Provide the (x, y) coordinate of the cell's center where the given text is located.  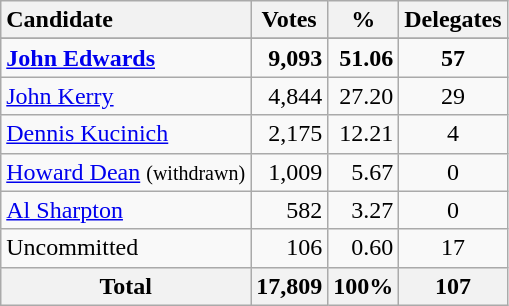
9,093 (290, 58)
% (364, 20)
5.67 (364, 172)
John Edwards (126, 58)
2,175 (290, 134)
Al Sharpton (126, 210)
4 (453, 134)
0.60 (364, 248)
Votes (290, 20)
582 (290, 210)
29 (453, 96)
17,809 (290, 286)
Dennis Kucinich (126, 134)
Candidate (126, 20)
4,844 (290, 96)
27.20 (364, 96)
3.27 (364, 210)
106 (290, 248)
100% (364, 286)
John Kerry (126, 96)
Howard Dean (withdrawn) (126, 172)
51.06 (364, 58)
12.21 (364, 134)
107 (453, 286)
1,009 (290, 172)
57 (453, 58)
Uncommitted (126, 248)
Delegates (453, 20)
17 (453, 248)
Total (126, 286)
